Search for the cell housing the specified text and yield its [x, y] center coordinate. 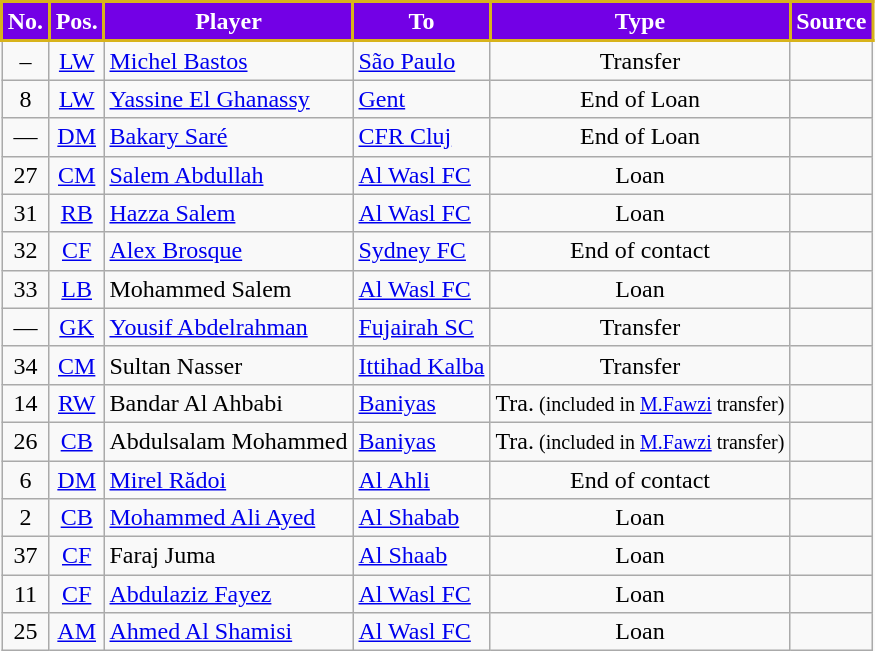
11 [26, 594]
Bandar Al Ahbabi [228, 403]
Fujairah SC [422, 327]
CFR Cluj [422, 137]
São Paulo [422, 60]
26 [26, 441]
Salem Abdullah [228, 175]
Pos. [76, 22]
Hazza Salem [228, 213]
GK [76, 327]
Yousif Abdelrahman [228, 327]
No. [26, 22]
Sydney FC [422, 251]
Source [832, 22]
RB [76, 213]
14 [26, 403]
LB [76, 289]
Faraj Juma [228, 556]
Abdulsalam Mohammed [228, 441]
6 [26, 479]
AM [76, 632]
Al Shaab [422, 556]
Ahmed Al Shamisi [228, 632]
Type [640, 22]
Mohammed Ali Ayed [228, 518]
Bakary Saré [228, 137]
33 [26, 289]
34 [26, 365]
Mirel Rădoi [228, 479]
Alex Brosque [228, 251]
– [26, 60]
Abdulaziz Fayez [228, 594]
31 [26, 213]
25 [26, 632]
8 [26, 99]
Player [228, 22]
Mohammed Salem [228, 289]
Ittihad Kalba [422, 365]
RW [76, 403]
Yassine El Ghanassy [228, 99]
27 [26, 175]
Al Ahli [422, 479]
Gent [422, 99]
2 [26, 518]
37 [26, 556]
Al Shabab [422, 518]
32 [26, 251]
To [422, 22]
Sultan Nasser [228, 365]
Michel Bastos [228, 60]
